Detect which cell encompasses the target text, then output its [X, Y] center coordinate. 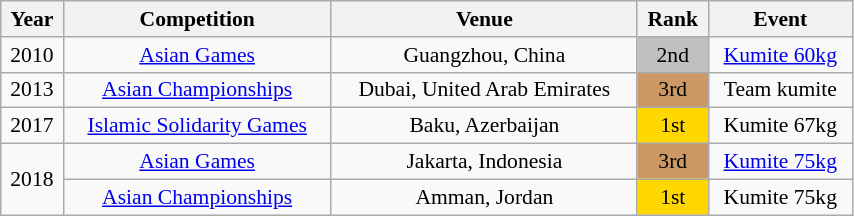
Competition [197, 19]
Islamic Solidarity Games [197, 126]
Team kumite [780, 90]
Jakarta, Indonesia [484, 162]
Year [32, 19]
Amman, Jordan [484, 197]
Venue [484, 19]
Dubai, United Arab Emirates [484, 90]
Kumite 60kg [780, 55]
2nd [672, 55]
Event [780, 19]
2010 [32, 55]
Kumite 67kg [780, 126]
2013 [32, 90]
2018 [32, 180]
Rank [672, 19]
Guangzhou, China [484, 55]
2017 [32, 126]
Baku, Azerbaijan [484, 126]
